Extract the (x, y) coordinate from the center of the cell holding the provided text.  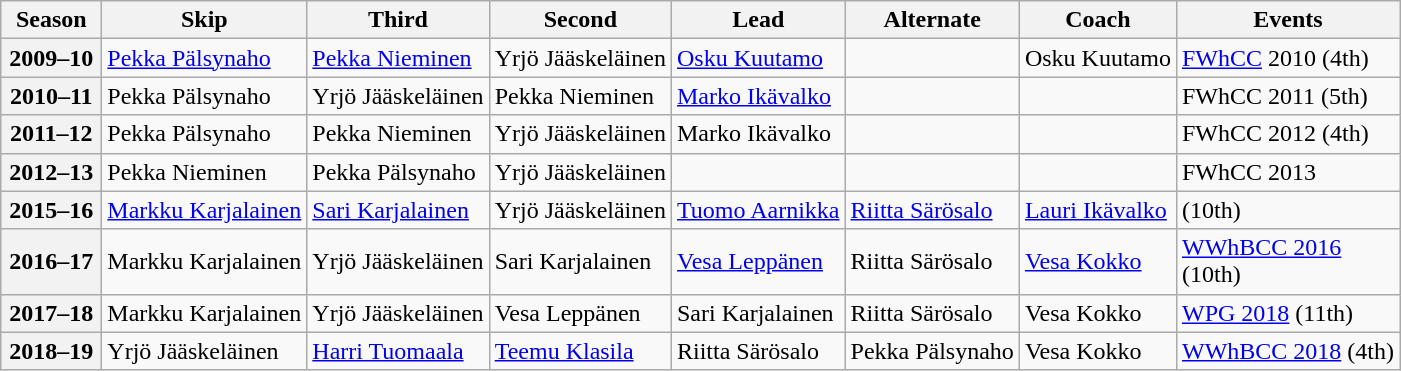
Lead (758, 20)
FWhCC 2010 (4th) (1288, 58)
2017–18 (52, 313)
2011–12 (52, 134)
Events (1288, 20)
FWhCC 2011 (5th) (1288, 96)
2018–19 (52, 351)
Harri Tuomaala (398, 351)
FWhCC 2012 (4th) (1288, 134)
Lauri Ikävalko (1098, 210)
Alternate (932, 20)
2015–16 (52, 210)
FWhCC 2013 (1288, 172)
Season (52, 20)
Third (398, 20)
2009–10 (52, 58)
WPG 2018 (11th) (1288, 313)
WWhBCC 2016 (10th) (1288, 262)
2010–11 (52, 96)
WWhBCC 2018 (4th) (1288, 351)
Coach (1098, 20)
(10th) (1288, 210)
Skip (204, 20)
2016–17 (52, 262)
Teemu Klasila (580, 351)
2012–13 (52, 172)
Tuomo Aarnikka (758, 210)
Second (580, 20)
